Search for the cell housing the specified text and yield its [X, Y] center coordinate. 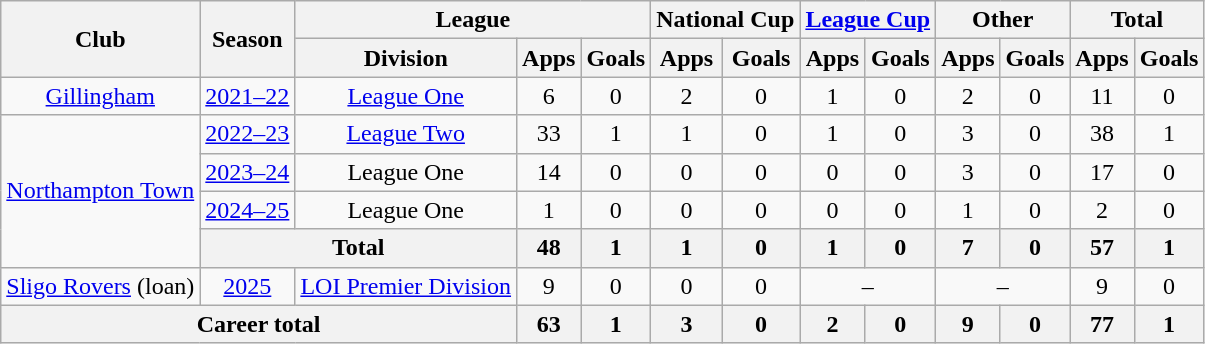
Gillingham [100, 96]
Other [1003, 20]
2025 [248, 286]
33 [549, 134]
League Two [406, 134]
57 [1102, 248]
League [473, 20]
6 [549, 96]
Sligo Rovers (loan) [100, 286]
77 [1102, 324]
17 [1102, 172]
48 [549, 248]
2024–25 [248, 210]
Division [406, 58]
14 [549, 172]
11 [1102, 96]
2022–23 [248, 134]
Northampton Town [100, 191]
Season [248, 39]
7 [968, 248]
63 [549, 324]
2021–22 [248, 96]
LOI Premier Division [406, 286]
Club [100, 39]
League Cup [868, 20]
2023–24 [248, 172]
38 [1102, 134]
National Cup [726, 20]
Career total [259, 324]
